Pinpoint the cell where the given text exists, returning its [X, Y] midpoint coordinate. 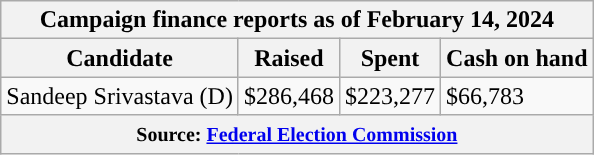
Source: Federal Election Commission [297, 134]
$223,277 [390, 96]
$286,468 [288, 96]
Raised [288, 58]
Sandeep Srivastava (D) [120, 96]
Cash on hand [517, 58]
Spent [390, 58]
Candidate [120, 58]
$66,783 [517, 96]
Campaign finance reports as of February 14, 2024 [297, 20]
